Provide the [X, Y] coordinate of the cell's center where the given text is located.  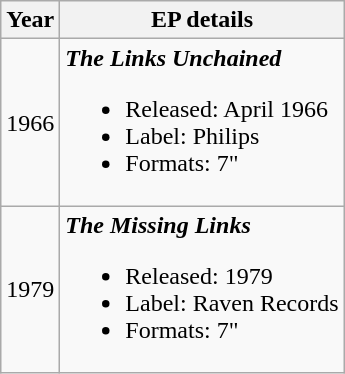
The Links UnchainedReleased: April 1966Label: Philips Formats: 7" [202, 122]
1979 [30, 290]
EP details [202, 20]
1966 [30, 122]
The Missing LinksReleased: 1979Label: Raven Records Formats: 7" [202, 290]
Year [30, 20]
